Capture the cell that displays the provided text and extract its [x, y] central coordinate. 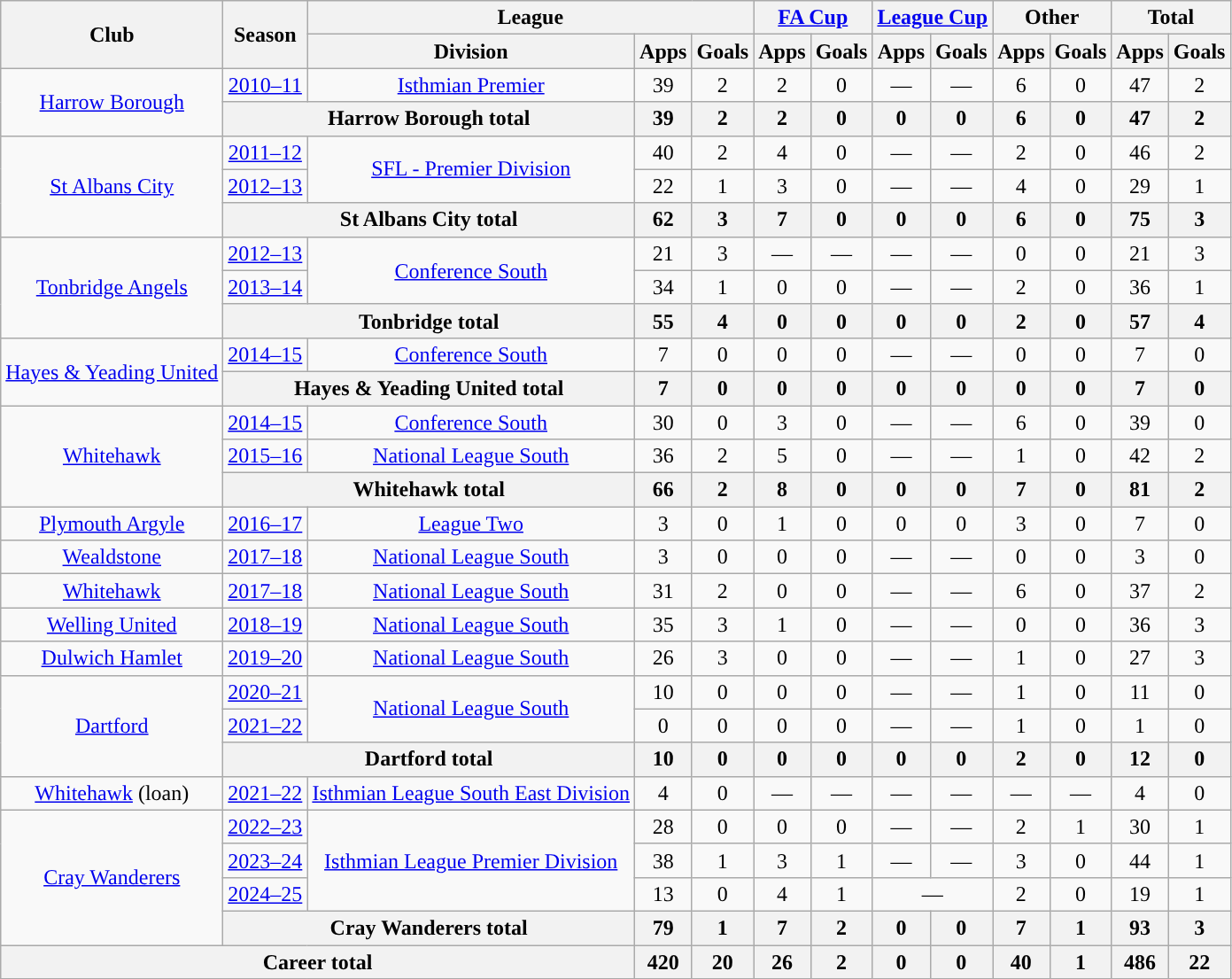
38 [663, 860]
Hayes & Yeading United [112, 371]
81 [1140, 490]
5 [782, 456]
League Cup [933, 18]
Whitehawk total [429, 490]
League [531, 18]
Tonbridge total [429, 321]
2020–21 [266, 692]
St Albans City total [429, 220]
Wealdstone [112, 557]
Career total [318, 961]
Isthmian Premier [471, 85]
55 [663, 321]
FA Cup [813, 18]
2022–23 [266, 827]
Season [266, 35]
93 [1140, 928]
75 [1140, 220]
2010–11 [266, 85]
2018–19 [266, 625]
11 [1140, 692]
420 [663, 961]
42 [1140, 456]
29 [1140, 186]
League Two [471, 524]
13 [663, 894]
2023–24 [266, 860]
Harrow Borough total [429, 119]
Cray Wanderers total [429, 928]
Cray Wanderers [112, 877]
37 [1140, 591]
Tonbridge Angels [112, 287]
486 [1140, 961]
19 [1140, 894]
20 [723, 961]
Harrow Borough [112, 102]
46 [1140, 152]
Whitehawk (loan) [112, 793]
St Albans City [112, 186]
2013–14 [266, 287]
2015–16 [266, 456]
Isthmian League South East Division [471, 793]
Plymouth Argyle [112, 524]
Total [1171, 18]
79 [663, 928]
8 [782, 490]
Division [471, 51]
Club [112, 35]
Isthmian League Premier Division [471, 860]
Hayes & Yeading United total [429, 388]
Other [1052, 18]
44 [1140, 860]
Welling United [112, 625]
Dartford total [429, 759]
62 [663, 220]
27 [1140, 658]
28 [663, 827]
34 [663, 287]
35 [663, 625]
2019–20 [266, 658]
57 [1140, 321]
66 [663, 490]
2011–12 [266, 152]
Dulwich Hamlet [112, 658]
31 [663, 591]
Dartford [112, 726]
2016–17 [266, 524]
SFL - Premier Division [471, 169]
2024–25 [266, 894]
12 [1140, 759]
